Capture the cell that displays the provided text and extract its [X, Y] central coordinate. 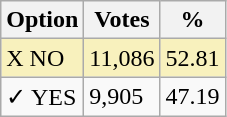
X NO [42, 58]
Option [42, 20]
47.19 [192, 97]
52.81 [192, 58]
11,086 [122, 58]
% [192, 20]
✓ YES [42, 97]
Votes [122, 20]
9,905 [122, 97]
